Locate the cell with the specified text and output its [X, Y] center coordinate. 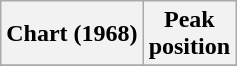
Chart (1968) [72, 34]
Peakposition [189, 34]
